Extract the (X, Y) coordinate from the center of the cell holding the provided text.  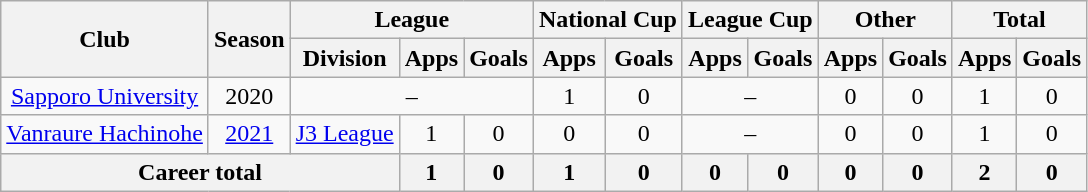
National Cup (608, 20)
Other (885, 20)
Division (344, 58)
Season (249, 39)
Career total (200, 172)
Vanraure Hachinohe (105, 134)
Sapporo University (105, 96)
Total (1019, 20)
J3 League (344, 134)
League Cup (750, 20)
2 (984, 172)
2021 (249, 134)
2020 (249, 96)
Club (105, 39)
League (412, 20)
